Output the (X, Y) coordinate of the center of the cell containing the given text.  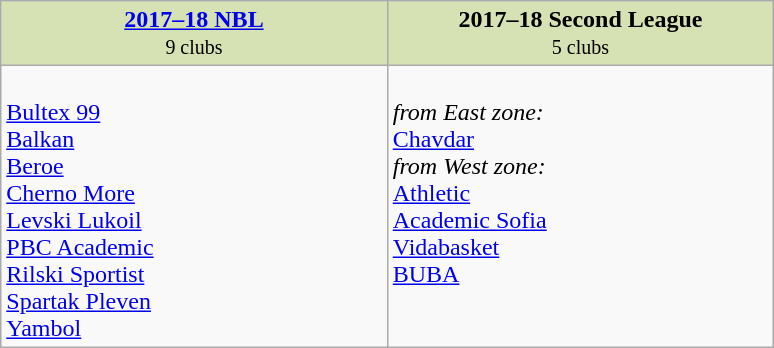
2017–18 NBL9 clubs (194, 34)
2017–18 Second League5 clubs (580, 34)
from East zone: Chavdar from West zone: Athletic Academic Sofia Vidabasket BUBA (580, 206)
Bultex 99 Balkan Beroe Cherno More Levski Lukoil PBC Academic Rilski Sportist Spartak Pleven Yambol (194, 206)
